Determine the (X, Y) coordinate at the center of the cell enclosing the given text.  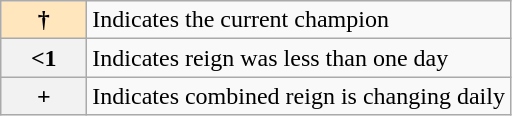
+ (44, 96)
Indicates combined reign is changing daily (299, 96)
Indicates the current champion (299, 20)
Indicates reign was less than one day (299, 58)
<1 (44, 58)
† (44, 20)
